Detect which cell encompasses the target text, then output its [x, y] center coordinate. 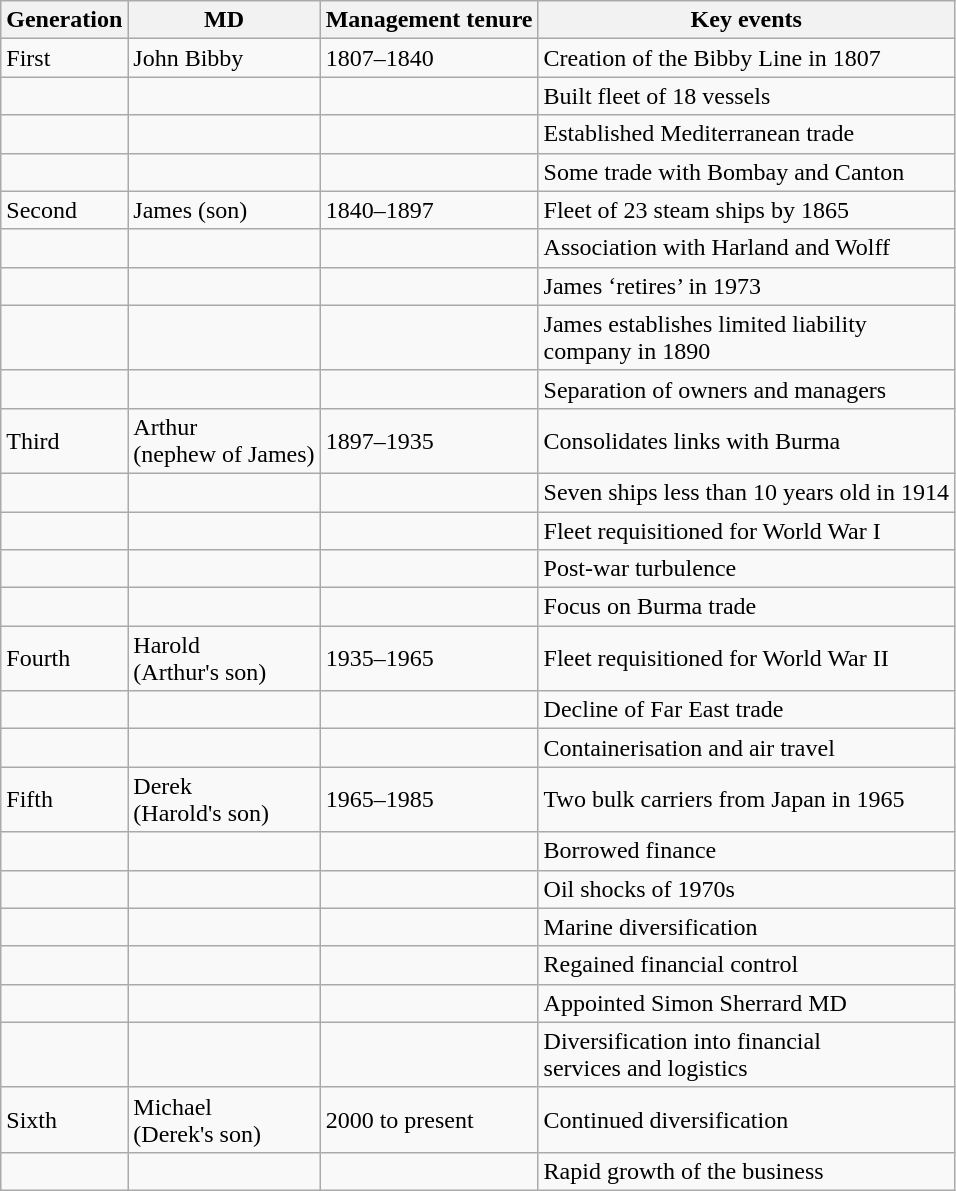
1965–1985 [429, 800]
Fleet requisitioned for World War I [746, 531]
Oil shocks of 1970s [746, 889]
Second [64, 210]
John Bibby [224, 58]
Consolidates links with Burma [746, 440]
James establishes limited liabilitycompany in 1890 [746, 338]
1807–1840 [429, 58]
Derek(Harold's son) [224, 800]
Seven ships less than 10 years old in 1914 [746, 492]
Focus on Burma trade [746, 607]
Generation [64, 20]
Post-war turbulence [746, 569]
James (son) [224, 210]
Containerisation and air travel [746, 748]
1840–1897 [429, 210]
Creation of the Bibby Line in 1807 [746, 58]
Fourth [64, 658]
Marine diversification [746, 927]
Some trade with Bombay and Canton [746, 172]
MD [224, 20]
Arthur(nephew of James) [224, 440]
Fleet of 23 steam ships by 1865 [746, 210]
Diversification into financialservices and logistics [746, 1054]
Third [64, 440]
First [64, 58]
Separation of owners and managers [746, 389]
Management tenure [429, 20]
Sixth [64, 1120]
1897–1935 [429, 440]
2000 to present [429, 1120]
1935–1965 [429, 658]
Association with Harland and Wolff [746, 248]
Built fleet of 18 vessels [746, 96]
Two bulk carriers from Japan in 1965 [746, 800]
Key events [746, 20]
Fifth [64, 800]
Established Mediterranean trade [746, 134]
James ‘retires’ in 1973 [746, 286]
Harold(Arthur's son) [224, 658]
Appointed Simon Sherrard MD [746, 1003]
Continued diversification [746, 1120]
Rapid growth of the business [746, 1171]
Fleet requisitioned for World War II [746, 658]
Michael(Derek's son) [224, 1120]
Regained financial control [746, 965]
Borrowed finance [746, 851]
Decline of Far East trade [746, 710]
